Detect which cell encompasses the target text, then output its (x, y) center coordinate. 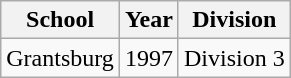
Division 3 (234, 58)
1997 (148, 58)
Year (148, 20)
Division (234, 20)
School (60, 20)
Grantsburg (60, 58)
